Search for the cell housing the specified text and yield its [x, y] center coordinate. 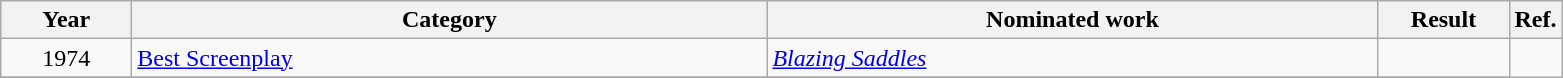
Best Screenplay [450, 58]
Result [1444, 20]
1974 [66, 58]
Year [66, 20]
Ref. [1536, 20]
Category [450, 20]
Nominated work [1072, 20]
Blazing Saddles [1072, 58]
